Search for the cell housing the specified text and yield its (x, y) center coordinate. 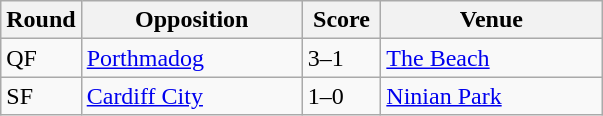
3–1 (342, 58)
Ninian Park (492, 96)
Score (342, 20)
Opposition (192, 20)
Cardiff City (192, 96)
Venue (492, 20)
SF (41, 96)
Round (41, 20)
1–0 (342, 96)
Porthmadog (192, 58)
The Beach (492, 58)
QF (41, 58)
